Capture the cell that displays the provided text and extract its [X, Y] central coordinate. 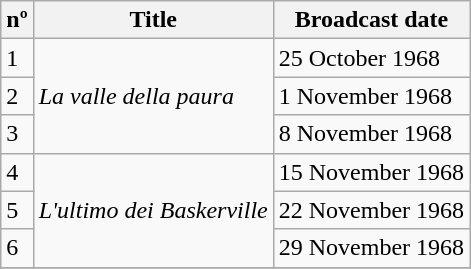
5 [17, 210]
Broadcast date [371, 20]
Title [153, 20]
3 [17, 134]
4 [17, 172]
1 November 1968 [371, 96]
29 November 1968 [371, 248]
8 November 1968 [371, 134]
25 October 1968 [371, 58]
nº [17, 20]
6 [17, 248]
La valle della paura [153, 96]
15 November 1968 [371, 172]
1 [17, 58]
22 November 1968 [371, 210]
L'ultimo dei Baskerville [153, 210]
2 [17, 96]
